Return the [X, Y] coordinate for the center point of the cell that contains the specified text.  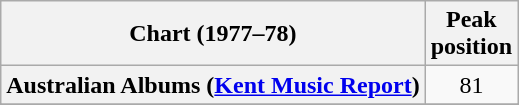
Peakposition [471, 34]
81 [471, 85]
Australian Albums (Kent Music Report) [213, 85]
Chart (1977–78) [213, 34]
